Pinpoint the cell where the given text exists, returning its (x, y) midpoint coordinate. 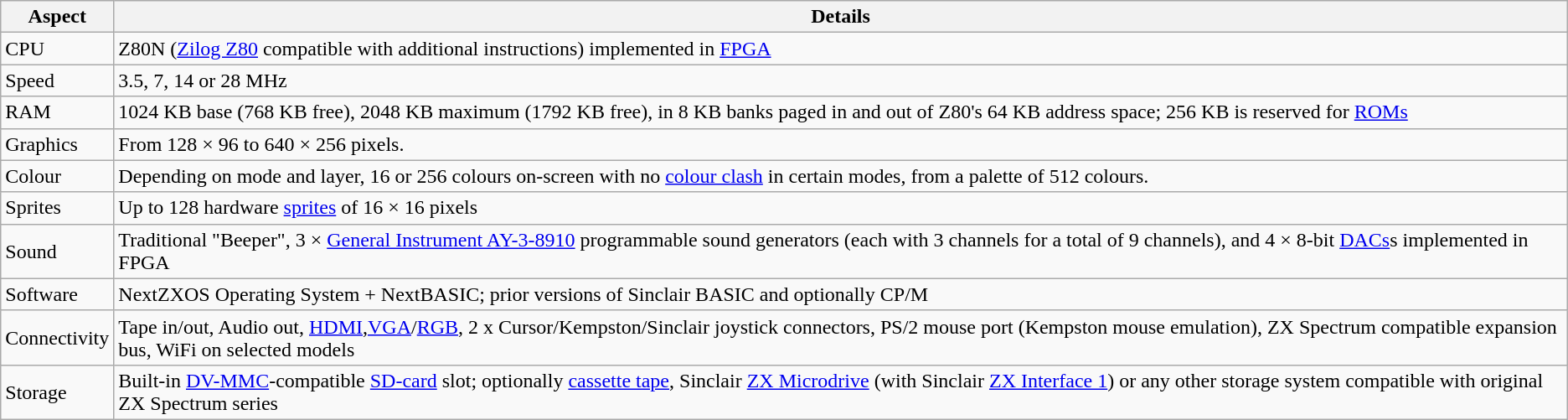
Aspect (57, 17)
Z80N (Zilog Z80 compatible with additional instructions) implemented in FPGA (841, 49)
Sprites (57, 208)
Colour (57, 176)
Storage (57, 392)
RAM (57, 112)
NextZXOS Operating System + NextBASIC; prior versions of Sinclair BASIC and optionally CP/M (841, 294)
Software (57, 294)
Graphics (57, 144)
3.5, 7, 14 or 28 MHz (841, 80)
Up to 128 hardware sprites of 16 × 16 pixels (841, 208)
CPU (57, 49)
Depending on mode and layer, 16 or 256 colours on-screen with no colour clash in certain modes, from a palette of 512 colours. (841, 176)
Speed (57, 80)
1024 KB base (768 KB free), 2048 KB maximum (1792 KB free), in 8 KB banks paged in and out of Z80's 64 KB address space; 256 KB is reserved for ROMs (841, 112)
From 128 × 96 to 640 × 256 pixels. (841, 144)
Sound (57, 251)
Connectivity (57, 337)
Details (841, 17)
